Return [x, y] of the center of cell containing provided text 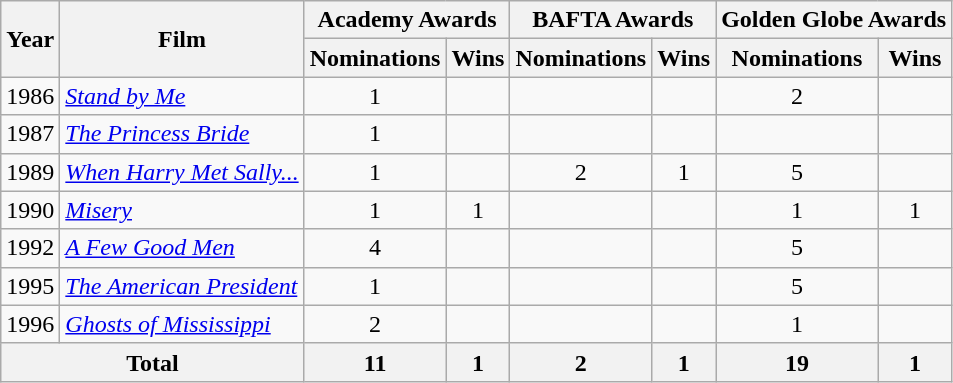
1996 [30, 324]
1989 [30, 172]
1992 [30, 248]
1990 [30, 210]
11 [375, 362]
BAFTA Awards [613, 20]
Year [30, 39]
Stand by Me [182, 96]
19 [798, 362]
4 [375, 248]
Film [182, 39]
1987 [30, 134]
1986 [30, 96]
Total [152, 362]
The Princess Bride [182, 134]
The American President [182, 286]
Misery [182, 210]
Ghosts of Mississippi [182, 324]
Golden Globe Awards [834, 20]
A Few Good Men [182, 248]
When Harry Met Sally... [182, 172]
Academy Awards [407, 20]
1995 [30, 286]
